Provide the (x, y) coordinate of the cell's center where the given text is located.  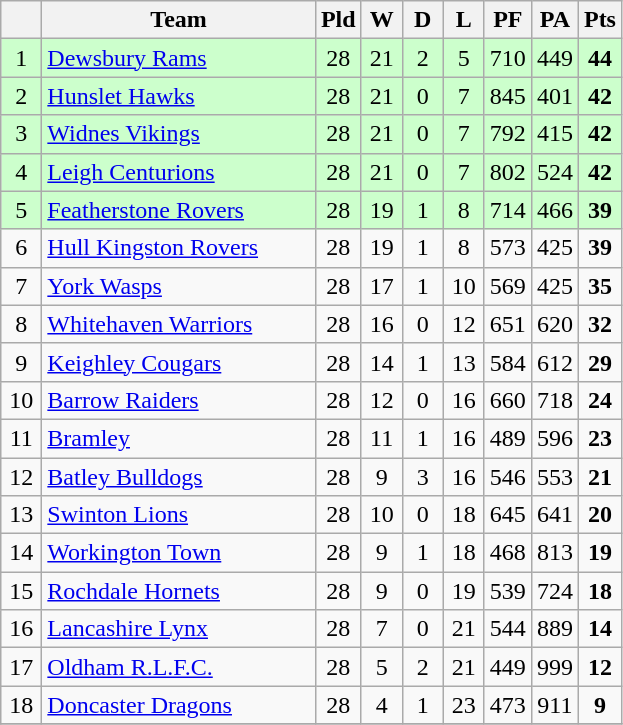
Dewsbury Rams (179, 58)
Hunslet Hawks (179, 96)
Pts (600, 20)
889 (554, 629)
Whitehaven Warriors (179, 324)
Workington Town (179, 553)
415 (554, 134)
845 (508, 96)
W (382, 20)
32 (600, 324)
Widnes Vikings (179, 134)
35 (600, 286)
792 (508, 134)
Doncaster Dragons (179, 705)
Batley Bulldogs (179, 477)
401 (554, 96)
Featherstone Rovers (179, 210)
710 (508, 58)
660 (508, 400)
724 (554, 591)
Hull Kingston Rovers (179, 248)
596 (554, 438)
999 (554, 667)
802 (508, 172)
Lancashire Lynx (179, 629)
539 (508, 591)
D (422, 20)
PA (554, 20)
44 (600, 58)
546 (508, 477)
553 (554, 477)
911 (554, 705)
714 (508, 210)
York Wasps (179, 286)
Pld (338, 20)
Oldham R.L.F.C. (179, 667)
Leigh Centurions (179, 172)
L (464, 20)
6 (22, 248)
15 (22, 591)
Swinton Lions (179, 515)
Team (179, 20)
466 (554, 210)
20 (600, 515)
Keighley Cougars (179, 362)
651 (508, 324)
524 (554, 172)
645 (508, 515)
29 (600, 362)
612 (554, 362)
468 (508, 553)
Bramley (179, 438)
813 (554, 553)
24 (600, 400)
718 (554, 400)
489 (508, 438)
573 (508, 248)
473 (508, 705)
620 (554, 324)
569 (508, 286)
544 (508, 629)
PF (508, 20)
Rochdale Hornets (179, 591)
641 (554, 515)
Barrow Raiders (179, 400)
584 (508, 362)
